For the text-containing cell, return its midpoint in (x, y) coordinate format. 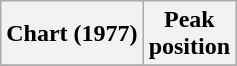
Peakposition (189, 34)
Chart (1977) (72, 34)
